From the cell containing the given text, extract its center point as (x, y) coordinate. 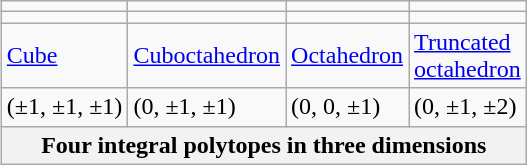
(0, ±1, ±1) (207, 107)
(0, ±1, ±2) (468, 107)
Octahedron (348, 56)
(±1, ±1, ±1) (64, 107)
(0, 0, ±1) (348, 107)
Cube (64, 56)
Cuboctahedron (207, 56)
Truncatedoctahedron (468, 56)
Four integral polytopes in three dimensions (264, 145)
